Find where the given text appears and provide that cell's center as (x, y) coordinate. 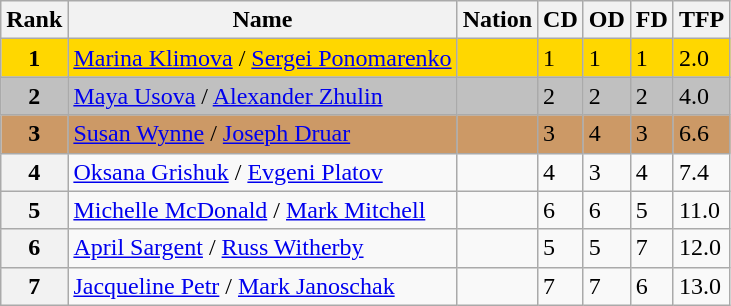
Rank (34, 20)
7.4 (701, 172)
2.0 (701, 58)
12.0 (701, 248)
6.6 (701, 134)
Oksana Grishuk / Evgeni Platov (262, 172)
OD (606, 20)
4.0 (701, 96)
Nation (497, 20)
Susan Wynne / Joseph Druar (262, 134)
TFP (701, 20)
11.0 (701, 210)
Maya Usova / Alexander Zhulin (262, 96)
Marina Klimova / Sergei Ponomarenko (262, 58)
CD (561, 20)
Name (262, 20)
FD (652, 20)
April Sargent / Russ Witherby (262, 248)
13.0 (701, 286)
Jacqueline Petr / Mark Janoschak (262, 286)
Michelle McDonald / Mark Mitchell (262, 210)
